Detect which cell encompasses the target text, then output its [x, y] center coordinate. 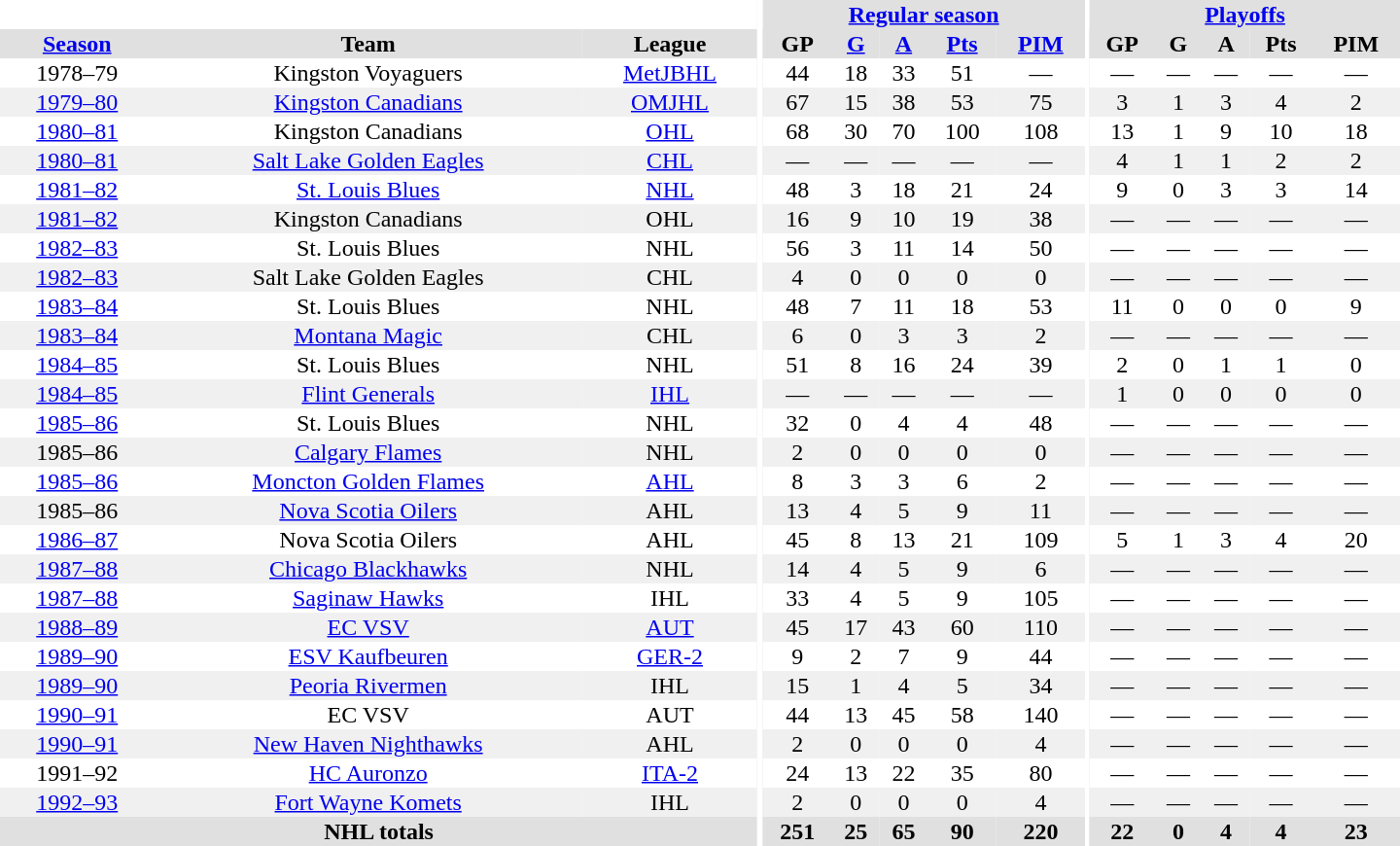
251 [797, 831]
Peoria Rivermen [368, 686]
75 [1040, 102]
1978–79 [78, 73]
Team [368, 44]
70 [904, 131]
1991–92 [78, 773]
110 [1040, 627]
Montana Magic [368, 335]
60 [962, 627]
ITA-2 [670, 773]
105 [1040, 598]
58 [962, 715]
Flint Generals [368, 394]
140 [1040, 715]
Chicago Blackhawks [368, 569]
68 [797, 131]
19 [962, 219]
GER-2 [670, 656]
30 [856, 131]
Moncton Golden Flames [368, 481]
20 [1355, 540]
39 [1040, 365]
17 [856, 627]
67 [797, 102]
Playoffs [1244, 15]
90 [962, 831]
1986–87 [78, 540]
25 [856, 831]
MetJBHL [670, 73]
Calgary Flames [368, 452]
NHL totals [379, 831]
32 [797, 423]
34 [1040, 686]
New Haven Nighthawks [368, 744]
Regular season [924, 15]
108 [1040, 131]
1992–93 [78, 802]
Season [78, 44]
56 [797, 248]
1979–80 [78, 102]
109 [1040, 540]
23 [1355, 831]
League [670, 44]
OMJHL [670, 102]
Kingston Voyaguers [368, 73]
43 [904, 627]
80 [1040, 773]
35 [962, 773]
Saginaw Hawks [368, 598]
1988–89 [78, 627]
Fort Wayne Komets [368, 802]
HC Auronzo [368, 773]
65 [904, 831]
50 [1040, 248]
ESV Kaufbeuren [368, 656]
100 [962, 131]
220 [1040, 831]
